Provide the (X, Y) coordinate of the cell's center where the given text is located.  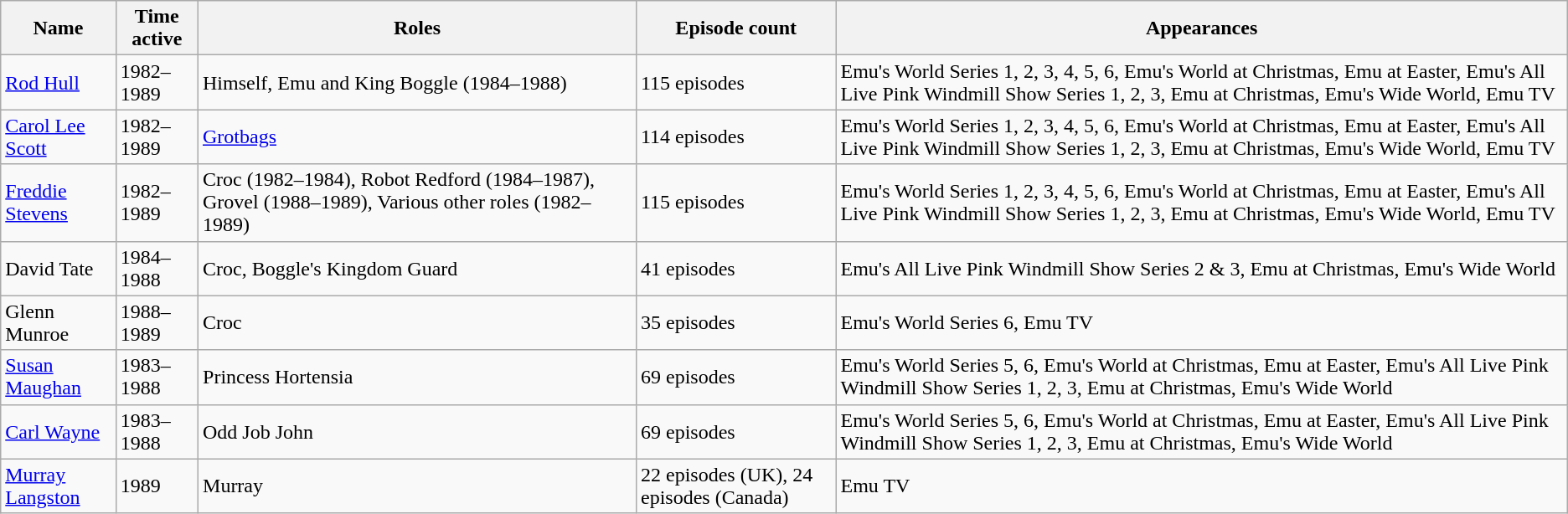
Grotbags (417, 137)
1989 (157, 486)
35 episodes (735, 323)
Rod Hull (59, 82)
Croc, Boggle's Kingdom Guard (417, 268)
Emu's World Series 6, Emu TV (1201, 323)
Odd Job John (417, 432)
Emu TV (1201, 486)
Susan Maughan (59, 377)
Freddie Stevens (59, 203)
Princess Hortensia (417, 377)
Emu's All Live Pink Windmill Show Series 2 & 3, Emu at Christmas, Emu's Wide World (1201, 268)
Croc (417, 323)
114 episodes (735, 137)
Roles (417, 28)
Glenn Munroe (59, 323)
Murray Langston (59, 486)
22 episodes (UK), 24 episodes (Canada) (735, 486)
1984–1988 (157, 268)
Croc (1982–1984), Robot Redford (1984–1987), Grovel (1988–1989), Various other roles (1982–1989) (417, 203)
1988–1989 (157, 323)
Time active (157, 28)
Himself, Emu and King Boggle (1984–1988) (417, 82)
Appearances (1201, 28)
Murray (417, 486)
David Tate (59, 268)
41 episodes (735, 268)
Carol Lee Scott (59, 137)
Name (59, 28)
Carl Wayne (59, 432)
Episode count (735, 28)
